Extract the [X, Y] coordinate from the center of the cell holding the provided text.  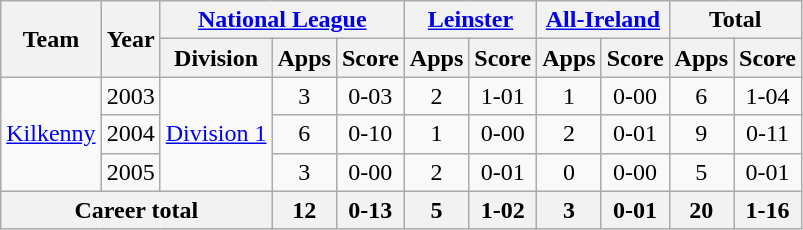
1-01 [503, 96]
0 [569, 172]
0-13 [370, 210]
1-04 [768, 96]
Kilkenny [51, 134]
0-03 [370, 96]
Team [51, 39]
National League [282, 20]
12 [304, 210]
1-16 [768, 210]
2003 [130, 96]
Total [735, 20]
9 [701, 134]
Career total [136, 210]
2005 [130, 172]
Year [130, 39]
1-02 [503, 210]
All-Ireland [603, 20]
Leinster [470, 20]
0-11 [768, 134]
Division [216, 58]
2004 [130, 134]
0-10 [370, 134]
20 [701, 210]
Division 1 [216, 134]
